Identify which cell holds the provided text, then report its (x, y) central coordinate. 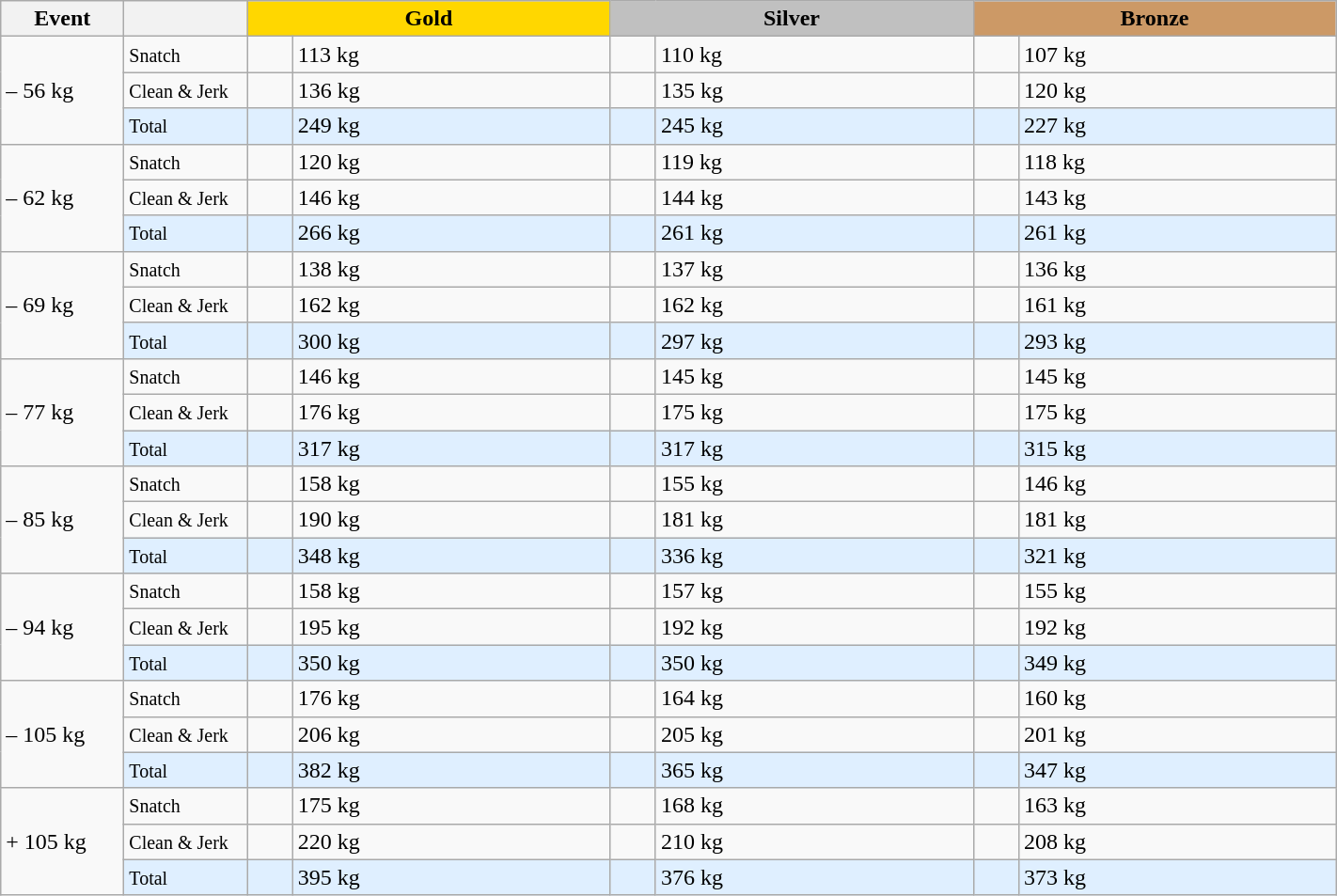
138 kg (451, 269)
227 kg (1177, 126)
– 85 kg (62, 520)
297 kg (814, 340)
– 105 kg (62, 734)
Gold (429, 19)
395 kg (451, 877)
336 kg (814, 556)
266 kg (451, 233)
321 kg (1177, 556)
– 56 kg (62, 90)
168 kg (814, 806)
300 kg (451, 340)
110 kg (814, 55)
143 kg (1177, 197)
206 kg (451, 734)
Bronze (1155, 19)
190 kg (451, 520)
210 kg (814, 841)
205 kg (814, 734)
161 kg (1177, 305)
157 kg (814, 591)
349 kg (1177, 663)
195 kg (451, 627)
118 kg (1177, 162)
107 kg (1177, 55)
– 69 kg (62, 305)
144 kg (814, 197)
347 kg (1177, 770)
+ 105 kg (62, 841)
365 kg (814, 770)
315 kg (1177, 448)
220 kg (451, 841)
113 kg (451, 55)
– 77 kg (62, 412)
382 kg (451, 770)
– 62 kg (62, 197)
137 kg (814, 269)
164 kg (814, 699)
119 kg (814, 162)
160 kg (1177, 699)
201 kg (1177, 734)
163 kg (1177, 806)
208 kg (1177, 841)
373 kg (1177, 877)
135 kg (814, 90)
Silver (792, 19)
293 kg (1177, 340)
Event (62, 19)
– 94 kg (62, 627)
245 kg (814, 126)
249 kg (451, 126)
348 kg (451, 556)
376 kg (814, 877)
